Return the (x, y) coordinate for the center point of the cell that contains the specified text.  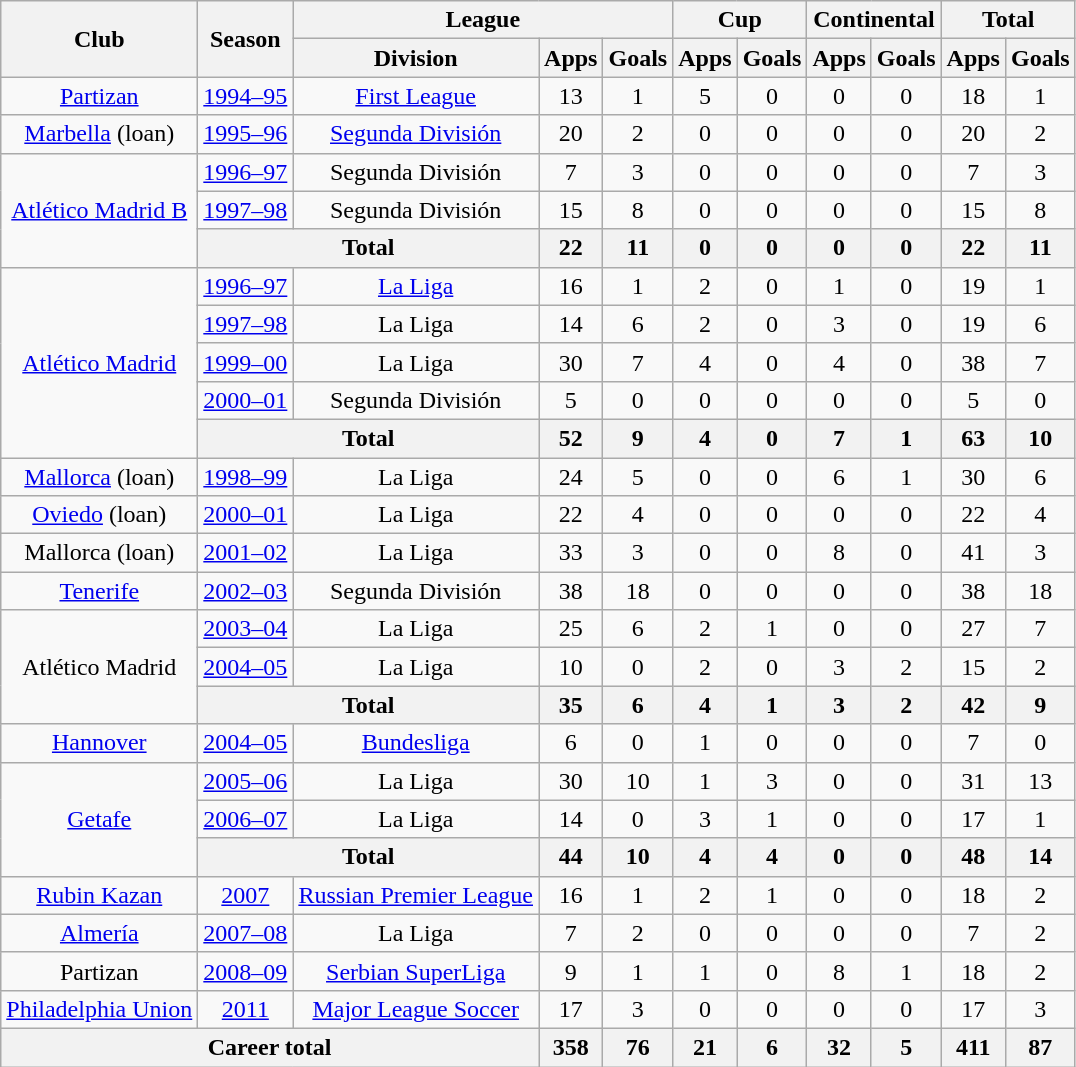
2007–08 (246, 933)
Serbian SuperLiga (416, 971)
32 (839, 1047)
63 (973, 438)
2007 (246, 895)
1994–95 (246, 96)
Atlético Madrid B (100, 210)
Major League Soccer (416, 1009)
Continental (874, 20)
44 (571, 857)
1998–99 (246, 477)
25 (571, 629)
21 (705, 1047)
2006–07 (246, 819)
42 (973, 705)
Tenerife (100, 591)
Bundesliga (416, 743)
Club (100, 39)
2001–02 (246, 553)
Russian Premier League (416, 895)
Oviedo (loan) (100, 515)
2008–09 (246, 971)
358 (571, 1047)
2002–03 (246, 591)
Season (246, 39)
1995–96 (246, 134)
31 (973, 781)
Cup (740, 20)
Hannover (100, 743)
Almería (100, 933)
24 (571, 477)
2005–06 (246, 781)
35 (571, 705)
87 (1040, 1047)
41 (973, 553)
Philadelphia Union (100, 1009)
1999–00 (246, 362)
27 (973, 629)
52 (571, 438)
2011 (246, 1009)
League (483, 20)
Rubin Kazan (100, 895)
Career total (270, 1047)
Getafe (100, 819)
2003–04 (246, 629)
Division (416, 58)
33 (571, 553)
Marbella (loan) (100, 134)
First League (416, 96)
48 (973, 857)
76 (638, 1047)
411 (973, 1047)
